Extract the (X, Y) coordinate from the center of the cell holding the provided text.  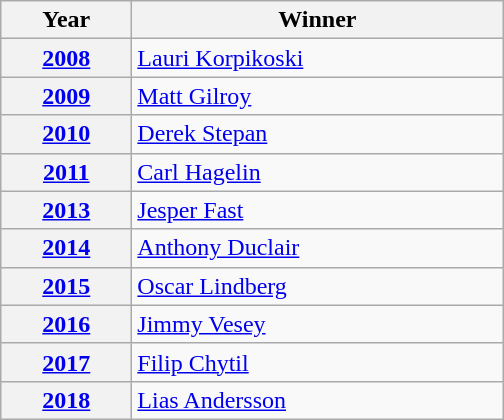
2008 (66, 58)
Derek Stepan (318, 134)
2013 (66, 210)
Anthony Duclair (318, 248)
2014 (66, 248)
Jimmy Vesey (318, 324)
Winner (318, 20)
Year (66, 20)
2009 (66, 96)
Jesper Fast (318, 210)
2015 (66, 286)
2018 (66, 400)
2016 (66, 324)
Matt Gilroy (318, 96)
2011 (66, 172)
Oscar Lindberg (318, 286)
Filip Chytil (318, 362)
Carl Hagelin (318, 172)
2017 (66, 362)
Lias Andersson (318, 400)
2010 (66, 134)
Lauri Korpikoski (318, 58)
